Return the (X, Y) coordinate for the center point of the cell that contains the specified text.  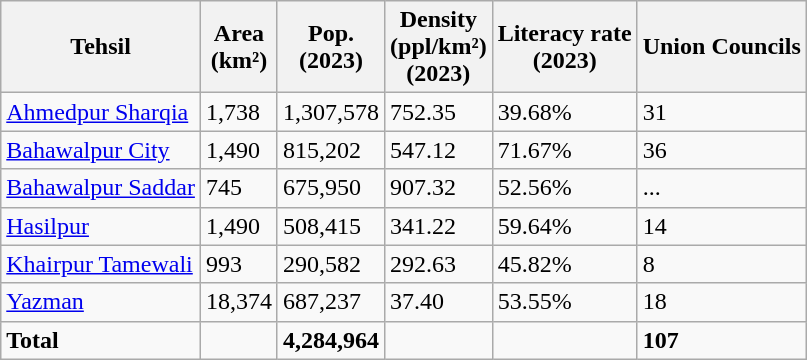
52.56% (564, 188)
Area(km²) (238, 47)
71.67% (564, 150)
Yazman (101, 302)
341.22 (439, 226)
... (722, 188)
45.82% (564, 264)
Total (101, 340)
14 (722, 226)
Pop.(2023) (330, 47)
37.40 (439, 302)
687,237 (330, 302)
Khairpur Tamewali (101, 264)
Bahawalpur Saddar (101, 188)
815,202 (330, 150)
4,284,964 (330, 340)
Ahmedpur Sharqia (101, 112)
752.35 (439, 112)
18 (722, 302)
745 (238, 188)
508,415 (330, 226)
Density(ppl/km²)(2023) (439, 47)
8 (722, 264)
107 (722, 340)
18,374 (238, 302)
Literacy rate(2023) (564, 47)
675,950 (330, 188)
907.32 (439, 188)
547.12 (439, 150)
993 (238, 264)
Bahawalpur City (101, 150)
Tehsil (101, 47)
1,738 (238, 112)
53.55% (564, 302)
Union Councils (722, 47)
Hasilpur (101, 226)
39.68% (564, 112)
31 (722, 112)
1,307,578 (330, 112)
290,582 (330, 264)
292.63 (439, 264)
36 (722, 150)
59.64% (564, 226)
